Determine the (X, Y) coordinate at the center of the cell enclosing the given text.  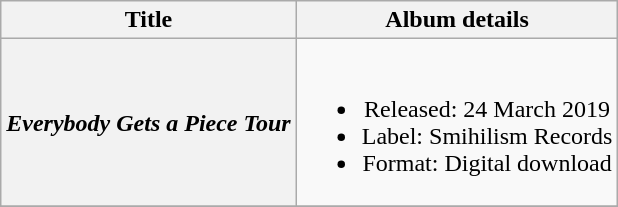
Title (148, 20)
Released: 24 March 2019Label: Smihilism RecordsFormat: Digital download (457, 122)
Album details (457, 20)
Everybody Gets a Piece Tour (148, 122)
